Detect which cell encompasses the target text, then output its (x, y) center coordinate. 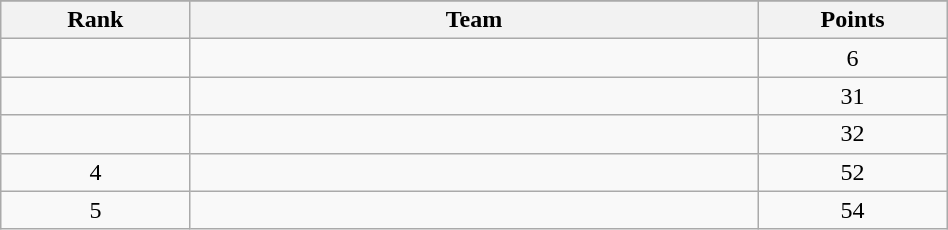
31 (852, 96)
5 (96, 210)
4 (96, 172)
6 (852, 58)
Team (474, 20)
52 (852, 172)
32 (852, 134)
Rank (96, 20)
54 (852, 210)
Points (852, 20)
